Locate the cell with the specified text and output its (X, Y) center coordinate. 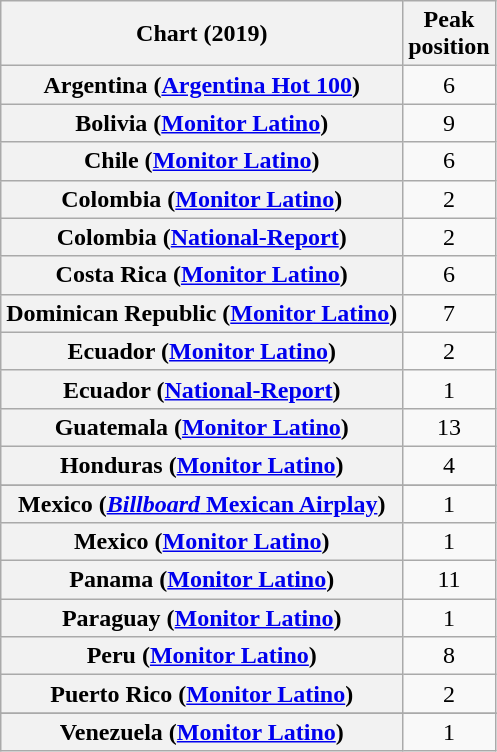
9 (449, 123)
Puerto Rico (Monitor Latino) (202, 694)
Honduras (Monitor Latino) (202, 465)
Chile (Monitor Latino) (202, 161)
Mexico (Monitor Latino) (202, 542)
Costa Rica (Monitor Latino) (202, 275)
Guatemala (Monitor Latino) (202, 427)
Colombia (National-Report) (202, 237)
11 (449, 580)
Peakposition (449, 34)
Ecuador (National-Report) (202, 389)
Venezuela (Monitor Latino) (202, 732)
Chart (2019) (202, 34)
Paraguay (Monitor Latino) (202, 618)
Panama (Monitor Latino) (202, 580)
Peru (Monitor Latino) (202, 656)
Colombia (Monitor Latino) (202, 199)
Ecuador (Monitor Latino) (202, 351)
8 (449, 656)
4 (449, 465)
Argentina (Argentina Hot 100) (202, 85)
Mexico (Billboard Mexican Airplay) (202, 503)
13 (449, 427)
Bolivia (Monitor Latino) (202, 123)
Dominican Republic (Monitor Latino) (202, 313)
7 (449, 313)
